Scan for the cell matching the given text and deliver its (X, Y) coordinate at center. 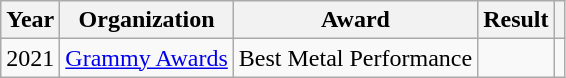
Year (30, 20)
2021 (30, 58)
Best Metal Performance (355, 58)
Award (355, 20)
Organization (147, 20)
Grammy Awards (147, 58)
Result (516, 20)
